Capture the cell that displays the provided text and extract its [x, y] central coordinate. 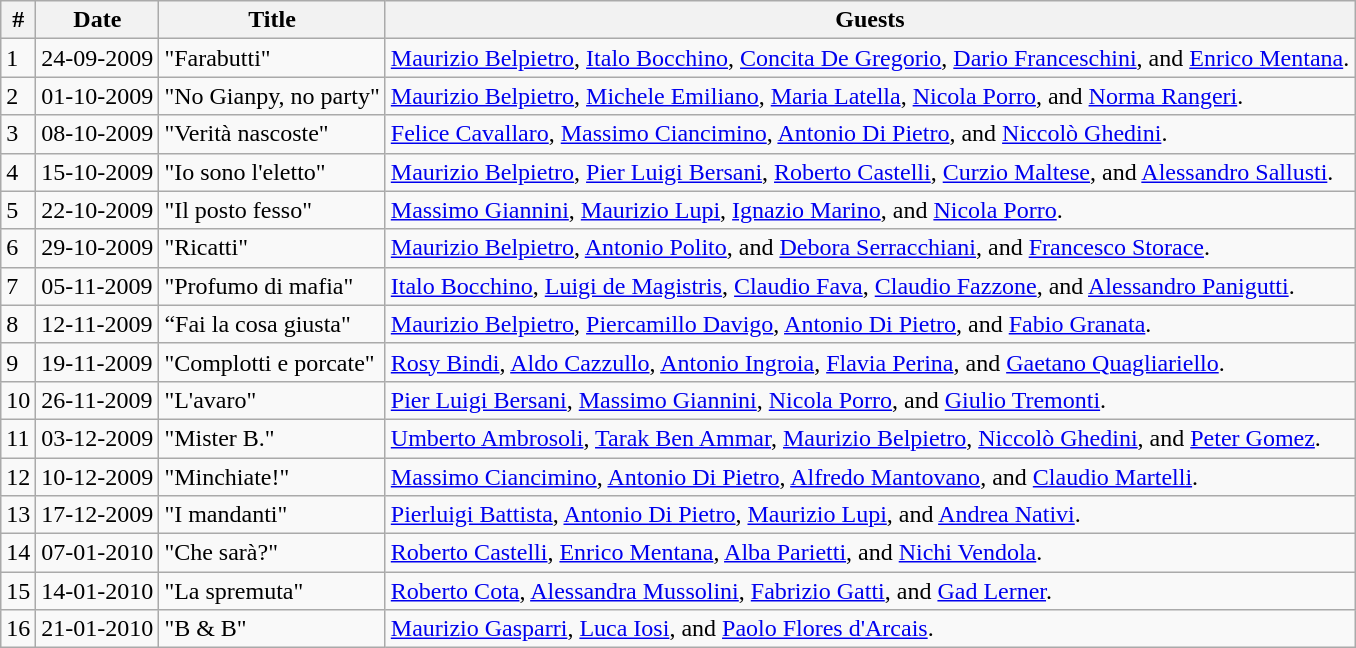
9 [18, 362]
3 [18, 134]
"La spremuta" [272, 591]
7 [18, 286]
15 [18, 591]
07-01-2010 [98, 553]
8 [18, 324]
Roberto Castelli, Enrico Mentana, Alba Parietti, and Nichi Vendola. [870, 553]
"Mister B." [272, 438]
"L'avaro" [272, 400]
21-01-2010 [98, 629]
Maurizio Belpietro, Piercamillo Davigo, Antonio Di Pietro, and Fabio Granata. [870, 324]
5 [18, 210]
22-10-2009 [98, 210]
14-01-2010 [98, 591]
4 [18, 172]
16 [18, 629]
"Farabutti" [272, 58]
Italo Bocchino, Luigi de Magistris, Claudio Fava, Claudio Fazzone, and Alessandro Panigutti. [870, 286]
26-11-2009 [98, 400]
Maurizio Gasparri, Luca Iosi, and Paolo Flores d'Arcais. [870, 629]
Maurizio Belpietro, Michele Emiliano, Maria Latella, Nicola Porro, and Norma Rangeri. [870, 96]
Massimo Giannini, Maurizio Lupi, Ignazio Marino, and Nicola Porro. [870, 210]
"Verità nascoste" [272, 134]
"I mandanti" [272, 515]
“Fai la cosa giusta" [272, 324]
Title [272, 20]
Pier Luigi Bersani, Massimo Giannini, Nicola Porro, and Giulio Tremonti. [870, 400]
Roberto Cota, Alessandra Mussolini, Fabrizio Gatti, and Gad Lerner. [870, 591]
Maurizio Belpietro, Italo Bocchino, Concita De Gregorio, Dario Franceschini, and Enrico Mentana. [870, 58]
"Ricatti" [272, 248]
"Complotti e porcate" [272, 362]
11 [18, 438]
Umberto Ambrosoli, Tarak Ben Ammar, Maurizio Belpietro, Niccolò Ghedini, and Peter Gomez. [870, 438]
13 [18, 515]
6 [18, 248]
12-11-2009 [98, 324]
# [18, 20]
"Profumo di mafia" [272, 286]
19-11-2009 [98, 362]
10 [18, 400]
10-12-2009 [98, 477]
Maurizio Belpietro, Pier Luigi Bersani, Roberto Castelli, Curzio Maltese, and Alessandro Sallusti. [870, 172]
"Minchiate!" [272, 477]
"No Gianpy, no party" [272, 96]
08-10-2009 [98, 134]
"Il posto fesso" [272, 210]
29-10-2009 [98, 248]
Rosy Bindi, Aldo Cazzullo, Antonio Ingroia, Flavia Perina, and Gaetano Quagliariello. [870, 362]
2 [18, 96]
"Io sono l'eletto" [272, 172]
Maurizio Belpietro, Antonio Polito, and Debora Serracchiani, and Francesco Storace. [870, 248]
Date [98, 20]
12 [18, 477]
14 [18, 553]
17-12-2009 [98, 515]
"Che sarà?" [272, 553]
15-10-2009 [98, 172]
24-09-2009 [98, 58]
Pierluigi Battista, Antonio Di Pietro, Maurizio Lupi, and Andrea Nativi. [870, 515]
05-11-2009 [98, 286]
01-10-2009 [98, 96]
1 [18, 58]
"B & B" [272, 629]
Massimo Ciancimino, Antonio Di Pietro, Alfredo Mantovano, and Claudio Martelli. [870, 477]
Guests [870, 20]
03-12-2009 [98, 438]
Felice Cavallaro, Massimo Ciancimino, Antonio Di Pietro, and Niccolò Ghedini. [870, 134]
